For the text-containing cell, return its midpoint in [X, Y] coordinate format. 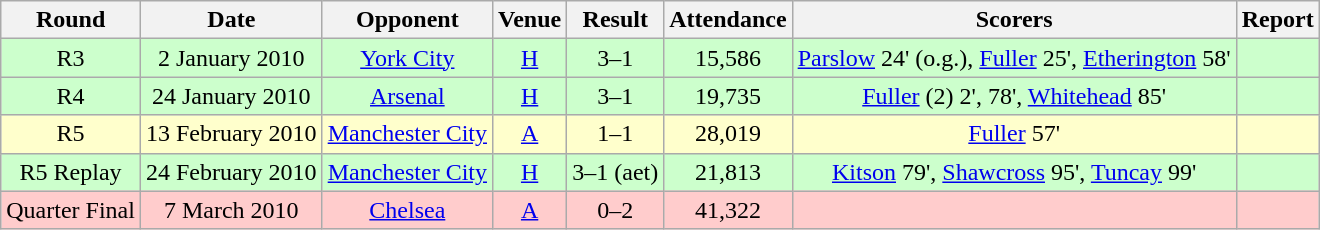
41,322 [728, 210]
Venue [530, 20]
2 January 2010 [231, 58]
19,735 [728, 96]
21,813 [728, 172]
28,019 [728, 134]
Arsenal [407, 96]
0–2 [616, 210]
Round [71, 20]
Report [1278, 20]
R3 [71, 58]
Opponent [407, 20]
Result [616, 20]
Fuller 57' [1014, 134]
13 February 2010 [231, 134]
Fuller (2) 2', 78', Whitehead 85' [1014, 96]
Quarter Final [71, 210]
R5 Replay [71, 172]
1–1 [616, 134]
York City [407, 58]
Kitson 79', Shawcross 95', Tuncay 99' [1014, 172]
R5 [71, 134]
R4 [71, 96]
Chelsea [407, 210]
Scorers [1014, 20]
15,586 [728, 58]
24 February 2010 [231, 172]
Attendance [728, 20]
7 March 2010 [231, 210]
3–1 (aet) [616, 172]
24 January 2010 [231, 96]
Parslow 24' (o.g.), Fuller 25', Etherington 58' [1014, 58]
Date [231, 20]
